Output the [x, y] coordinate of the center of the cell containing the given text.  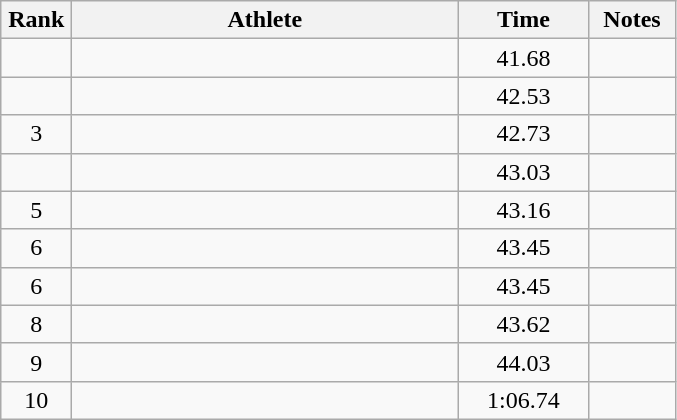
Rank [36, 20]
44.03 [524, 362]
43.16 [524, 210]
41.68 [524, 58]
43.62 [524, 324]
3 [36, 134]
Athlete [265, 20]
42.73 [524, 134]
10 [36, 400]
Notes [632, 20]
9 [36, 362]
42.53 [524, 96]
43.03 [524, 172]
Time [524, 20]
8 [36, 324]
5 [36, 210]
1:06.74 [524, 400]
